Determine the [x, y] coordinate at the center of the cell enclosing the given text.  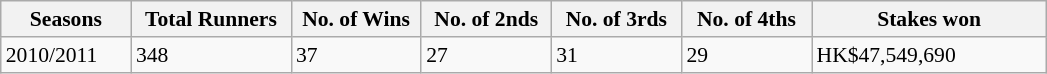
No. of Wins [356, 19]
Seasons [66, 19]
37 [356, 55]
HK$47,549,690 [930, 55]
No. of 4ths [746, 19]
348 [211, 55]
31 [616, 55]
Stakes won [930, 19]
Total Runners [211, 19]
No. of 2nds [486, 19]
29 [746, 55]
No. of 3rds [616, 19]
2010/2011 [66, 55]
27 [486, 55]
